Locate the cell with the specified text and output its (x, y) center coordinate. 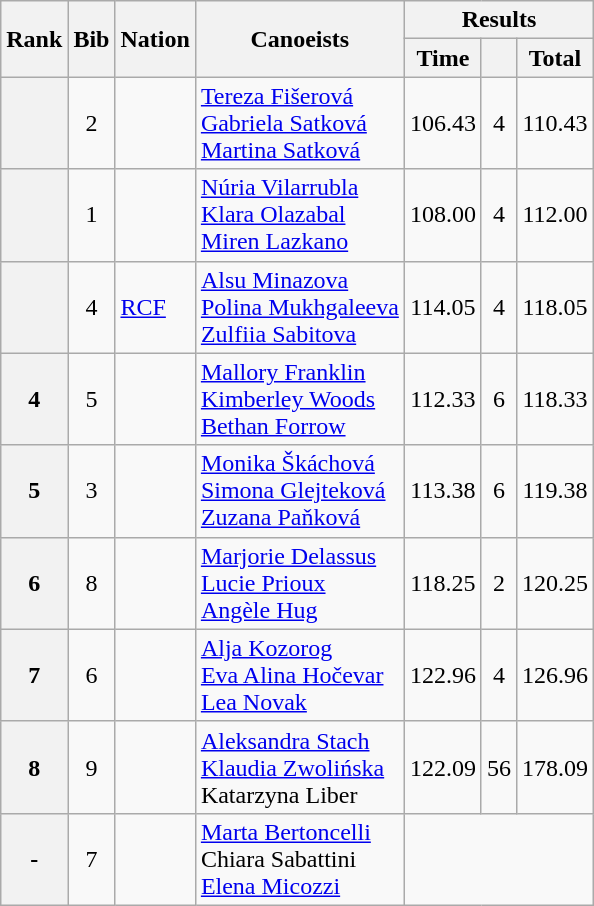
Alsu MinazovaPolina MukhgaleevaZulfiia Sabitova (300, 307)
Results (498, 20)
113.38 (442, 491)
RCF (155, 307)
112.00 (554, 215)
118.33 (554, 399)
Bib (92, 39)
122.09 (442, 767)
126.96 (554, 675)
Marjorie DelassusLucie PriouxAngèle Hug (300, 583)
Monika ŠkáchováSimona GlejtekováZuzana Paňková (300, 491)
Núria VilarrublaKlara OlazabalMiren Lazkano (300, 215)
Nation (155, 39)
112.33 (442, 399)
120.25 (554, 583)
122.96 (442, 675)
119.38 (554, 491)
9 (92, 767)
1 (92, 215)
Tereza FišerováGabriela SatkováMartina Satková (300, 123)
Time (442, 58)
106.43 (442, 123)
110.43 (554, 123)
3 (92, 491)
114.05 (442, 307)
Total (554, 58)
118.25 (442, 583)
- (34, 859)
Mallory FranklinKimberley WoodsBethan Forrow (300, 399)
Canoeists (300, 39)
56 (498, 767)
178.09 (554, 767)
108.00 (442, 215)
Rank (34, 39)
Alja KozorogEva Alina Hočevar Lea Novak (300, 675)
Aleksandra StachKlaudia ZwolińskaKatarzyna Liber (300, 767)
Marta BertoncelliChiara SabattiniElena Micozzi (300, 859)
118.05 (554, 307)
